For the text-containing cell, return its midpoint in (x, y) coordinate format. 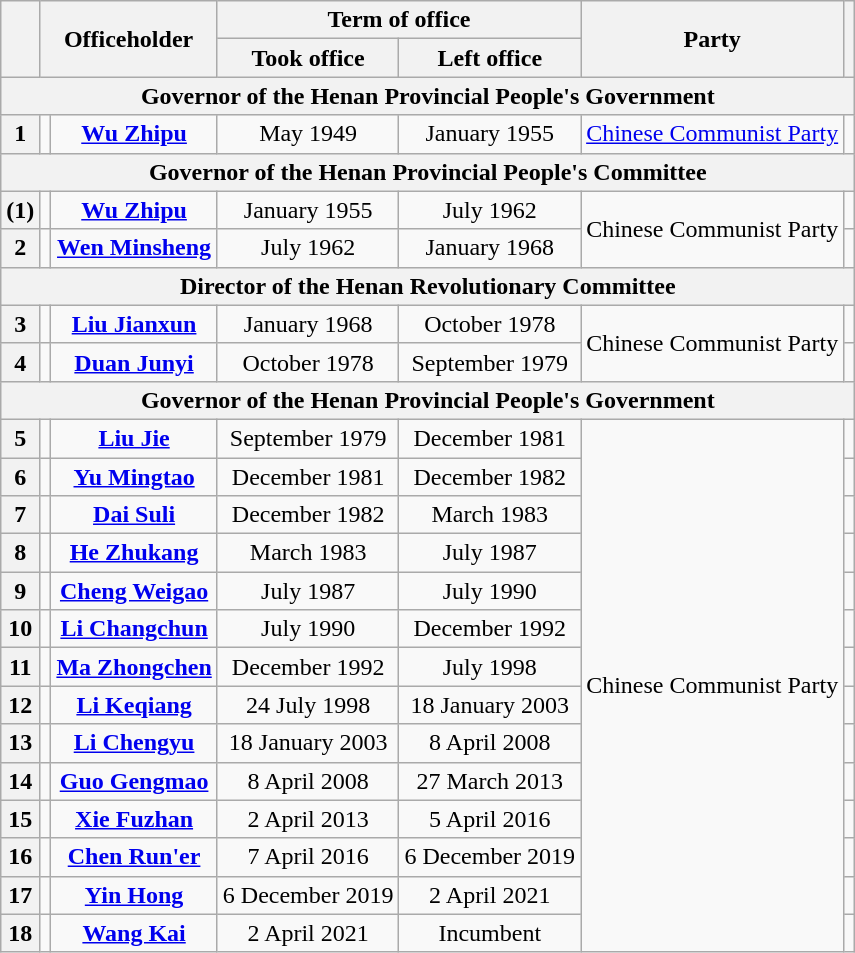
6 (20, 477)
Xie Fuzhan (134, 819)
He Zhukang (134, 553)
11 (20, 667)
Took office (308, 58)
13 (20, 743)
7 April 2016 (308, 857)
15 (20, 819)
5 April 2016 (490, 819)
14 (20, 781)
7 (20, 515)
2 April 2013 (308, 819)
Governor of the Henan Provincial People's Committee (428, 172)
24 July 1998 (308, 705)
Liu Jianxun (134, 324)
Wang Kai (134, 933)
10 (20, 629)
Chen Run'er (134, 857)
5 (20, 438)
27 March 2013 (490, 781)
Guo Gengmao (134, 781)
8 (20, 553)
Dai Suli (134, 515)
Cheng Weigao (134, 591)
Yin Hong (134, 895)
May 1949 (308, 134)
3 (20, 324)
Liu Jie (134, 438)
July 1998 (490, 667)
Wen Minsheng (134, 248)
Term of office (398, 20)
4 (20, 362)
(1) (20, 210)
Li Changchun (134, 629)
Officeholder (128, 39)
Party (712, 39)
Left office (490, 58)
Incumbent (490, 933)
17 (20, 895)
16 (20, 857)
1 (20, 134)
9 (20, 591)
Duan Junyi (134, 362)
Li Keqiang (134, 705)
Ma Zhongchen (134, 667)
Director of the Henan Revolutionary Committee (428, 286)
Yu Mingtao (134, 477)
18 (20, 933)
Li Chengyu (134, 743)
2 (20, 248)
12 (20, 705)
